Identify which cell holds the provided text, then report its [X, Y] central coordinate. 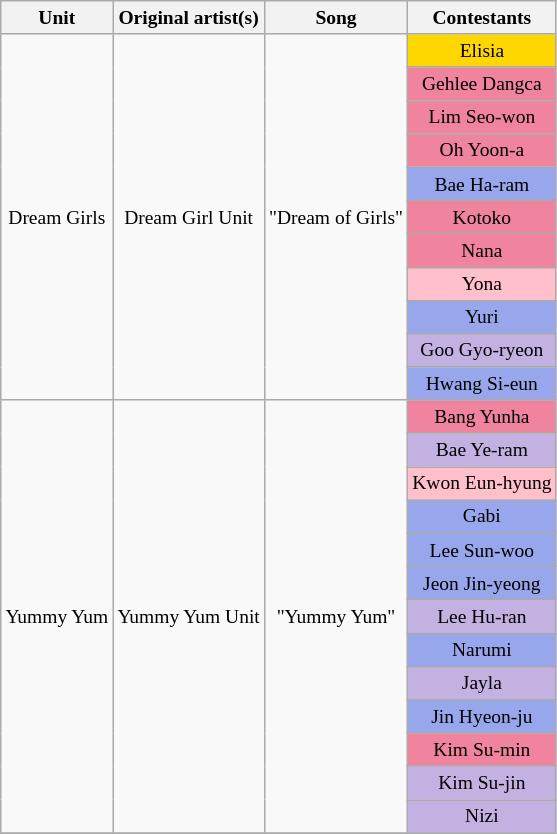
Yummy Yum Unit [189, 616]
"Yummy Yum" [336, 616]
Jayla [482, 682]
Gehlee Dangca [482, 84]
Song [336, 18]
Narumi [482, 650]
Jeon Jin-yeong [482, 584]
Bae Ha-ram [482, 184]
Bang Yunha [482, 416]
Lim Seo-won [482, 118]
Unit [57, 18]
Kim Su-min [482, 750]
Bae Ye-ram [482, 450]
Yuri [482, 316]
Yummy Yum [57, 616]
Nizi [482, 816]
Elisia [482, 50]
Yona [482, 284]
Oh Yoon-a [482, 150]
"Dream of Girls" [336, 217]
Dream Girl Unit [189, 217]
Lee Sun-woo [482, 550]
Nana [482, 250]
Goo Gyo-ryeon [482, 350]
Contestants [482, 18]
Hwang Si-eun [482, 384]
Jin Hyeon-ju [482, 716]
Dream Girls [57, 217]
Kotoko [482, 216]
Original artist(s) [189, 18]
Gabi [482, 516]
Lee Hu-ran [482, 616]
Kwon Eun-hyung [482, 484]
Kim Su-jin [482, 782]
